Capture the cell that displays the provided text and extract its (X, Y) central coordinate. 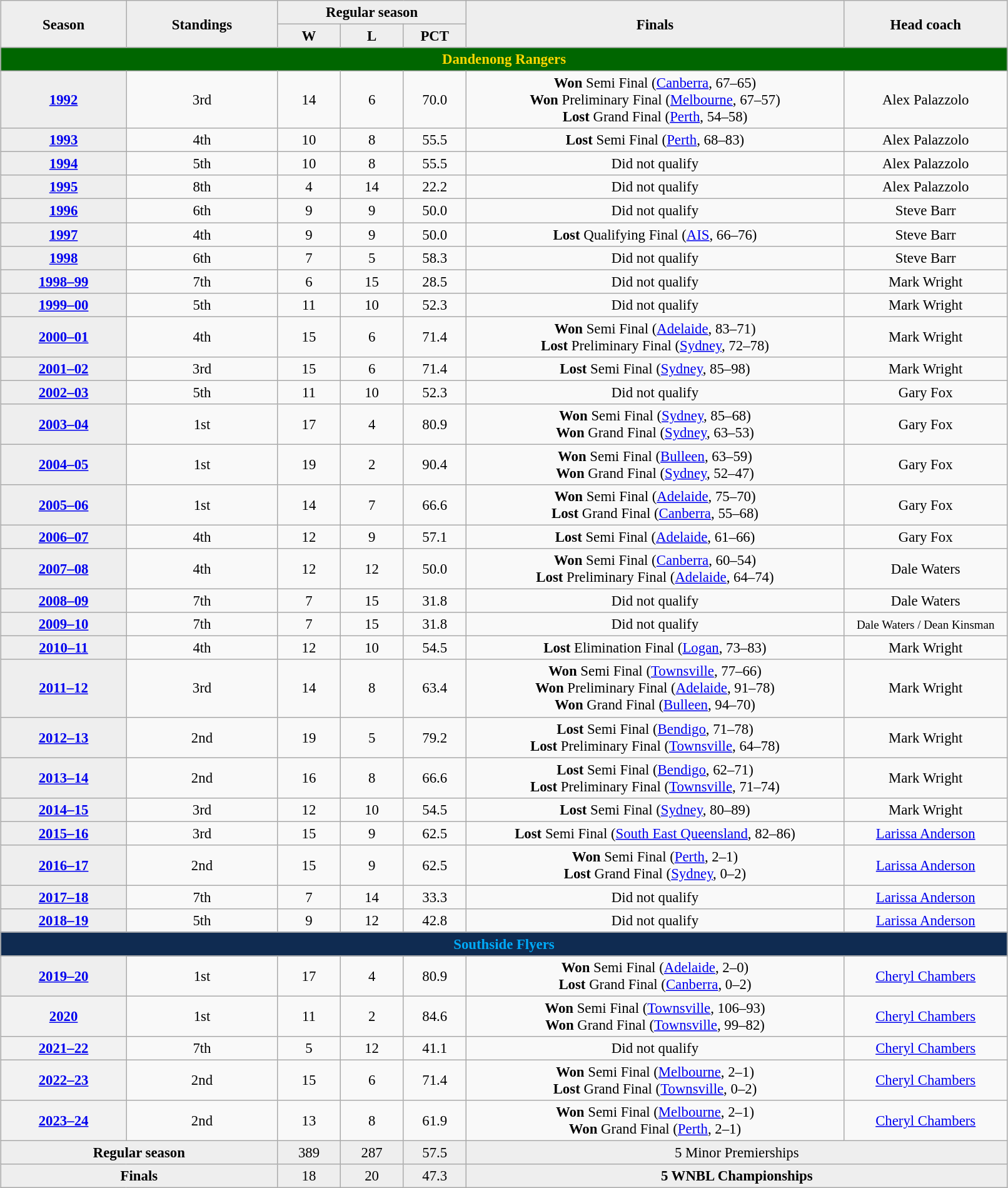
2021–22 (64, 1048)
Won Semi Final (Townsville, 77–66) Won Preliminary Final (Adelaide, 91–78) Won Grand Final (Bulleen, 94–70) (655, 689)
2016–17 (64, 866)
79.2 (435, 737)
L (371, 36)
2005–06 (64, 505)
2014–15 (64, 810)
Lost Semi Final (Perth, 68–83) (655, 140)
Standings (202, 24)
2011–12 (64, 689)
Won Semi Final (Townsville, 106–93) Won Grand Final (Townsville, 99–82) (655, 1017)
Lost Semi Final (Sydney, 80–89) (655, 810)
Lost Semi Final (Sydney, 85–98) (655, 369)
2000–01 (64, 337)
Head coach (925, 24)
Won Semi Final (Adelaide, 75–70) Lost Grand Final (Canberra, 55–68) (655, 505)
8th (202, 187)
287 (371, 1153)
57.5 (435, 1153)
1999–00 (64, 305)
Won Semi Final (Canberra, 67–65) Won Preliminary Final (Melbourne, 67–57) Lost Grand Final (Perth, 54–58) (655, 100)
Lost Elimination Final (Logan, 73–83) (655, 648)
1996 (64, 211)
Won Semi Final (Sydney, 85–68) Won Grand Final (Sydney, 63–53) (655, 424)
Lost Semi Final (Bendigo, 62–71) Lost Preliminary Final (Townsville, 71–74) (655, 778)
Lost Semi Final (Bendigo, 71–78) Lost Preliminary Final (Townsville, 64–78) (655, 737)
Won Semi Final (Adelaide, 83–71) Lost Preliminary Final (Sydney, 72–78) (655, 337)
1993 (64, 140)
42.8 (435, 921)
2017–18 (64, 897)
Finals (655, 24)
33.3 (435, 897)
Won Semi Final (Adelaide, 2–0) Lost Grand Final (Canberra, 0–2) (655, 976)
57.1 (435, 537)
Dandenong Rangers (504, 59)
Southside Flyers (504, 944)
2018–19 (64, 921)
Lost Qualifying Final (AIS, 66–76) (655, 235)
Won Semi Final (Melbourne, 2–1) Lost Grand Final (Townsville, 0–2) (655, 1081)
2022–23 (64, 1081)
389 (309, 1153)
16 (309, 778)
2015–16 (64, 833)
2007–08 (64, 569)
Won Semi Final (Melbourne, 2–1) Won Grand Final (Perth, 2–1) (655, 1121)
1998–99 (64, 282)
2023–24 (64, 1121)
Won Semi Final (Canberra, 60–54) Lost Preliminary Final (Adelaide, 64–74) (655, 569)
2012–13 (64, 737)
61.9 (435, 1121)
2013–14 (64, 778)
13 (309, 1121)
2003–04 (64, 424)
84.6 (435, 1017)
1995 (64, 187)
Won Semi Final (Perth, 2–1) Lost Grand Final (Sydney, 0–2) (655, 866)
2001–02 (64, 369)
Season (64, 24)
2019–20 (64, 976)
1998 (64, 258)
28.5 (435, 282)
2008–09 (64, 601)
63.4 (435, 689)
Lost Semi Final (South East Queensland, 82–86) (655, 833)
Lost Semi Final (Adelaide, 61–66) (655, 537)
W (309, 36)
PCT (435, 36)
2004–05 (64, 464)
Won Semi Final (Bulleen, 63–59) Won Grand Final (Sydney, 52–47) (655, 464)
1997 (64, 235)
70.0 (435, 100)
90.4 (435, 464)
1992 (64, 100)
1994 (64, 164)
2006–07 (64, 537)
22.2 (435, 187)
2010–11 (64, 648)
41.1 (435, 1048)
Dale Waters / Dean Kinsman (925, 624)
2002–03 (64, 392)
58.3 (435, 258)
2020 (64, 1017)
5 Minor Premierships (737, 1153)
2009–10 (64, 624)
